Find where the given text appears and provide that cell's center as (x, y) coordinate. 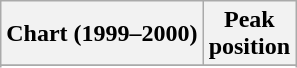
Peakposition (249, 34)
Chart (1999–2000) (102, 34)
